Pinpoint the cell where the given text exists, returning its [X, Y] midpoint coordinate. 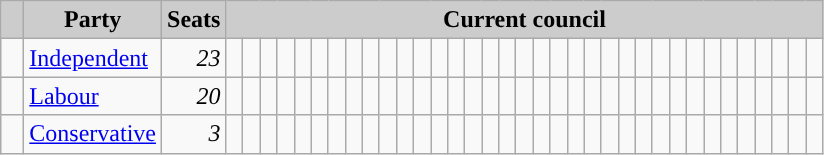
Independent [93, 58]
Labour [93, 96]
23 [194, 58]
Seats [194, 20]
3 [194, 134]
Party [93, 20]
Current council [524, 20]
Conservative [93, 134]
20 [194, 96]
